Provide the (x, y) coordinate of the cell's center where the given text is located.  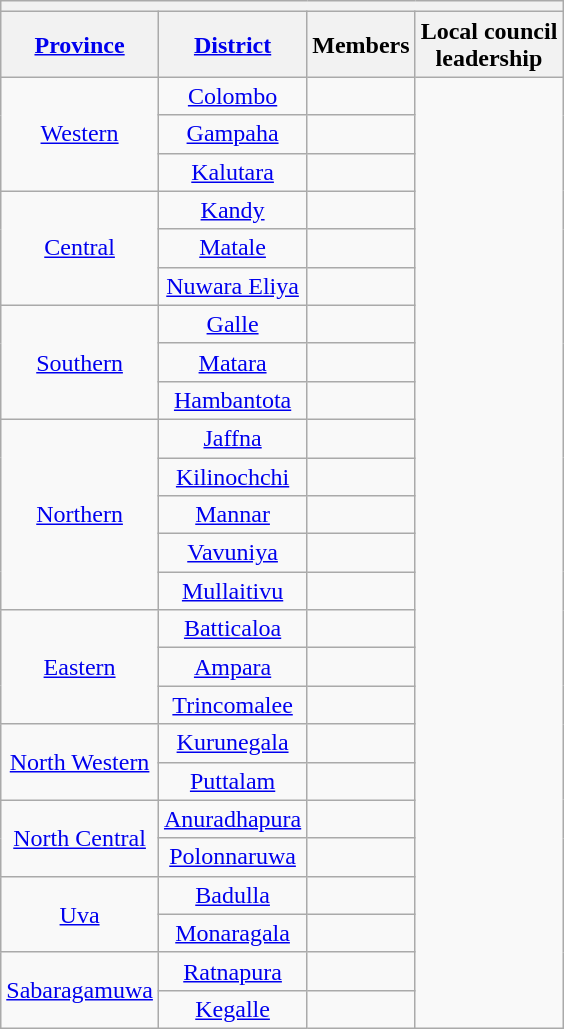
Hambantota (232, 400)
Northern (80, 514)
District (232, 44)
Trincomalee (232, 705)
Vavuniya (232, 553)
Kalutara (232, 172)
North Western (80, 762)
Gampaha (232, 134)
Colombo (232, 96)
Polonnaruwa (232, 857)
Jaffna (232, 438)
Central (80, 248)
Ampara (232, 667)
Kilinochchi (232, 477)
Monaragala (232, 933)
Mannar (232, 515)
Galle (232, 324)
North Central (80, 838)
Nuwara Eliya (232, 286)
Anuradhapura (232, 819)
Kegalle (232, 1009)
Western (80, 134)
Eastern (80, 667)
Matale (232, 248)
Province (80, 44)
Ratnapura (232, 971)
Sabaragamuwa (80, 990)
Southern (80, 362)
Uva (80, 914)
Kurunegala (232, 743)
Mullaitivu (232, 591)
Matara (232, 362)
Kandy (232, 210)
Batticaloa (232, 629)
Puttalam (232, 781)
Local councilleadership (489, 44)
Badulla (232, 895)
Members (361, 44)
